Search for the cell housing the specified text and yield its (x, y) center coordinate. 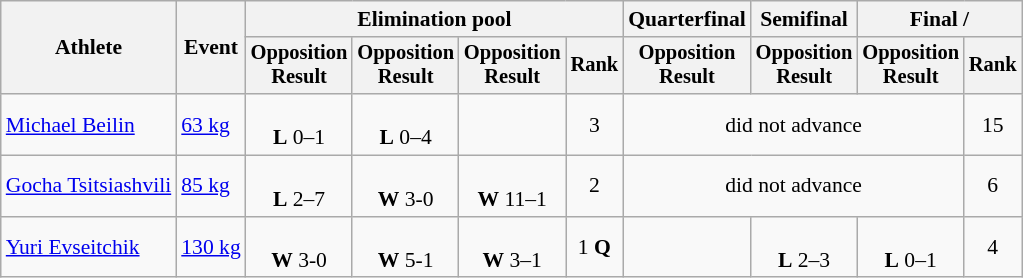
6 (993, 186)
W 3–1 (512, 248)
130 kg (210, 248)
Athlete (89, 48)
W 5-1 (406, 248)
Event (210, 48)
3 (595, 124)
Elimination pool (434, 19)
15 (993, 124)
63 kg (210, 124)
Michael Beilin (89, 124)
85 kg (210, 186)
Final / (939, 19)
L 2–3 (804, 248)
W 11–1 (512, 186)
L 0–4 (406, 124)
L 2–7 (300, 186)
2 (595, 186)
Yuri Evseitchik (89, 248)
1 Q (595, 248)
Semifinal (804, 19)
4 (993, 248)
Gocha Tsitsiashvili (89, 186)
Quarterfinal (687, 19)
